Extract the (X, Y) coordinate from the center of the cell holding the provided text.  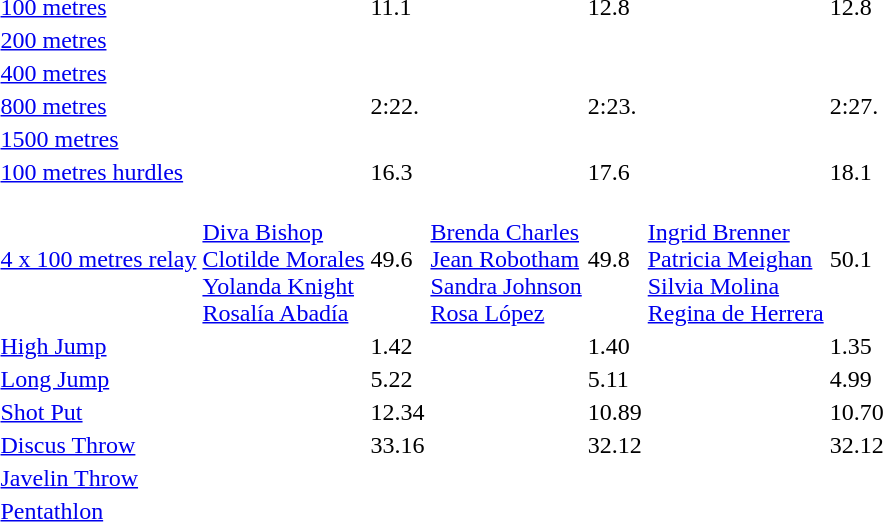
5.11 (614, 379)
1.40 (614, 346)
2:23. (614, 106)
16.3 (398, 172)
12.34 (398, 412)
5.22 (398, 379)
1.42 (398, 346)
10.89 (614, 412)
Diva Bishop Clotilde Morales Yolanda Knight Rosalía Abadía (284, 259)
49.6 (398, 259)
49.8 (614, 259)
17.6 (614, 172)
Brenda Charles Jean Robotham Sandra Johnson Rosa López (506, 259)
2:22. (398, 106)
33.16 (398, 445)
Ingrid Brenner Patricia Meighan Silvia Molina Regina de Herrera (736, 259)
32.12 (614, 445)
